Capture the cell that displays the provided text and extract its [X, Y] central coordinate. 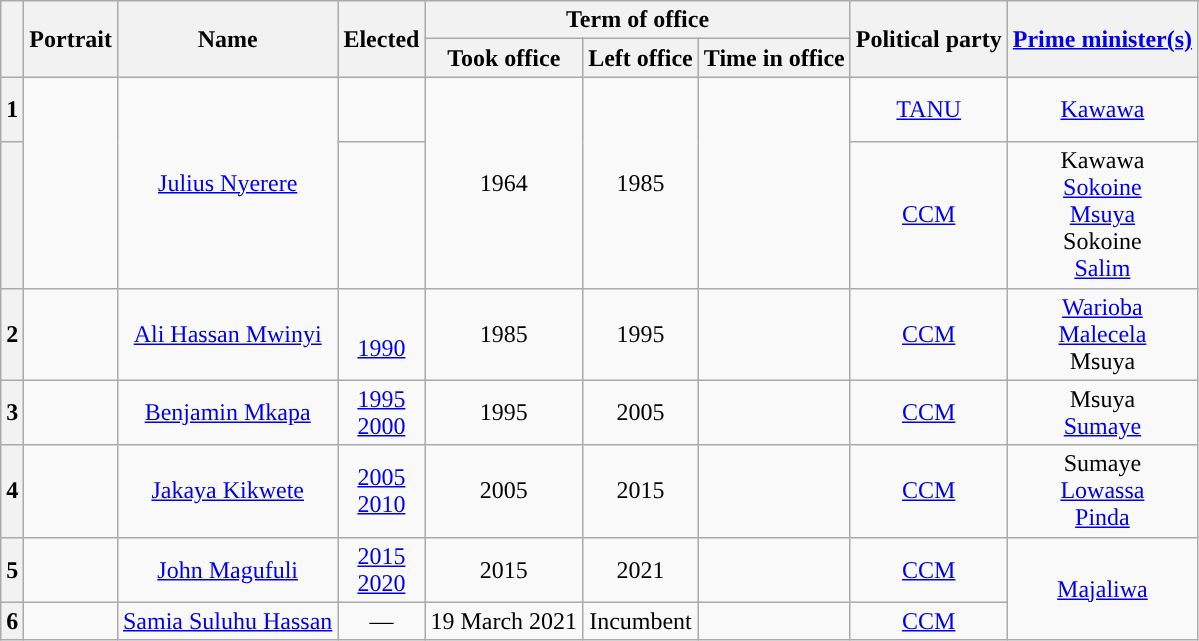
5 [12, 570]
Elected [382, 39]
Julius Nyerere [227, 182]
Incumbent [641, 621]
Ali Hassan Mwinyi [227, 334]
2021 [641, 570]
1964 [504, 182]
4 [12, 491]
SumayeLowassaPinda [1102, 491]
Majaliwa [1102, 588]
Jakaya Kikwete [227, 491]
WariobaMalecelaMsuya [1102, 334]
Kawawa [1102, 110]
— [382, 621]
6 [12, 621]
Time in office [774, 58]
Term of office [638, 20]
John Magufuli [227, 570]
Samia Suluhu Hassan [227, 621]
Took office [504, 58]
19952000 [382, 412]
3 [12, 412]
Political party [928, 39]
Benjamin Mkapa [227, 412]
1990 [382, 334]
2 [12, 334]
TANU [928, 110]
19 March 2021 [504, 621]
Portrait [71, 39]
20052010 [382, 491]
MsuyaSumaye [1102, 412]
KawawaSokoineMsuyaSokoineSalim [1102, 215]
1 [12, 110]
Name [227, 39]
Prime minister(s) [1102, 39]
20152020 [382, 570]
Left office [641, 58]
